Pinpoint the cell where the given text exists, returning its (x, y) midpoint coordinate. 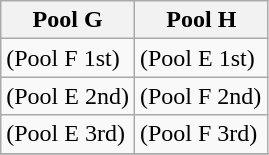
(Pool E 3rd) (68, 134)
(Pool E 1st) (201, 58)
(Pool F 2nd) (201, 96)
(Pool F 1st) (68, 58)
Pool G (68, 20)
(Pool F 3rd) (201, 134)
Pool H (201, 20)
(Pool E 2nd) (68, 96)
